Extract the (X, Y) coordinate from the center of the cell holding the provided text.  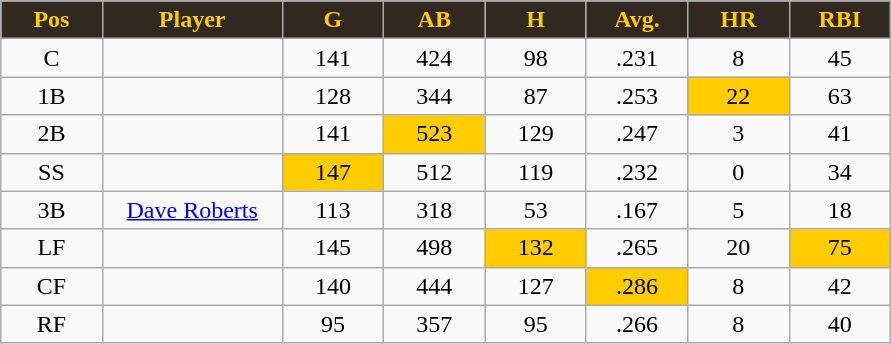
3 (738, 134)
45 (840, 58)
.247 (636, 134)
444 (434, 286)
129 (536, 134)
2B (52, 134)
424 (434, 58)
RBI (840, 20)
RF (52, 324)
53 (536, 210)
.253 (636, 96)
128 (332, 96)
512 (434, 172)
119 (536, 172)
145 (332, 248)
498 (434, 248)
87 (536, 96)
Player (192, 20)
344 (434, 96)
.265 (636, 248)
Avg. (636, 20)
HR (738, 20)
Pos (52, 20)
.167 (636, 210)
42 (840, 286)
LF (52, 248)
63 (840, 96)
0 (738, 172)
H (536, 20)
113 (332, 210)
20 (738, 248)
523 (434, 134)
18 (840, 210)
3B (52, 210)
40 (840, 324)
357 (434, 324)
SS (52, 172)
1B (52, 96)
75 (840, 248)
G (332, 20)
98 (536, 58)
.266 (636, 324)
5 (738, 210)
140 (332, 286)
CF (52, 286)
34 (840, 172)
AB (434, 20)
147 (332, 172)
.232 (636, 172)
.231 (636, 58)
132 (536, 248)
22 (738, 96)
318 (434, 210)
127 (536, 286)
.286 (636, 286)
Dave Roberts (192, 210)
C (52, 58)
41 (840, 134)
